Return (X, Y) of the center of cell containing provided text 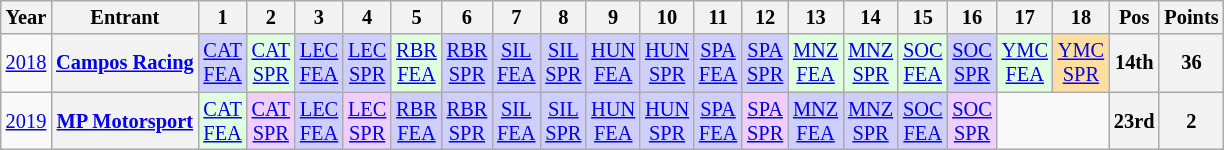
11 (718, 17)
5 (416, 17)
3 (319, 17)
MP Motorsport (124, 121)
Points (1191, 17)
18 (1081, 17)
YMCFEA (1025, 63)
Entrant (124, 17)
14 (870, 17)
6 (467, 17)
Pos (1134, 17)
10 (667, 17)
2018 (26, 63)
8 (563, 17)
14th (1134, 63)
Campos Racing (124, 63)
23rd (1134, 121)
2019 (26, 121)
16 (972, 17)
15 (922, 17)
36 (1191, 63)
4 (367, 17)
Year (26, 17)
7 (516, 17)
17 (1025, 17)
13 (816, 17)
1 (222, 17)
YMCSPR (1081, 63)
9 (613, 17)
12 (765, 17)
